Return (x, y) of the center of cell containing provided text 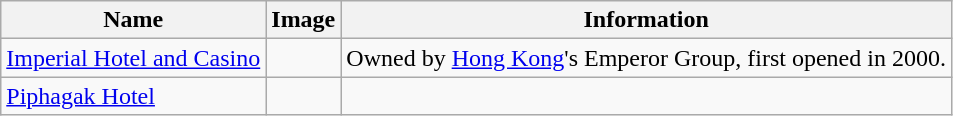
Image (304, 20)
Owned by Hong Kong's Emperor Group, first opened in 2000. (646, 58)
Piphagak Hotel (134, 96)
Imperial Hotel and Casino (134, 58)
Name (134, 20)
Information (646, 20)
